Pinpoint the cell where the given text exists, returning its [x, y] midpoint coordinate. 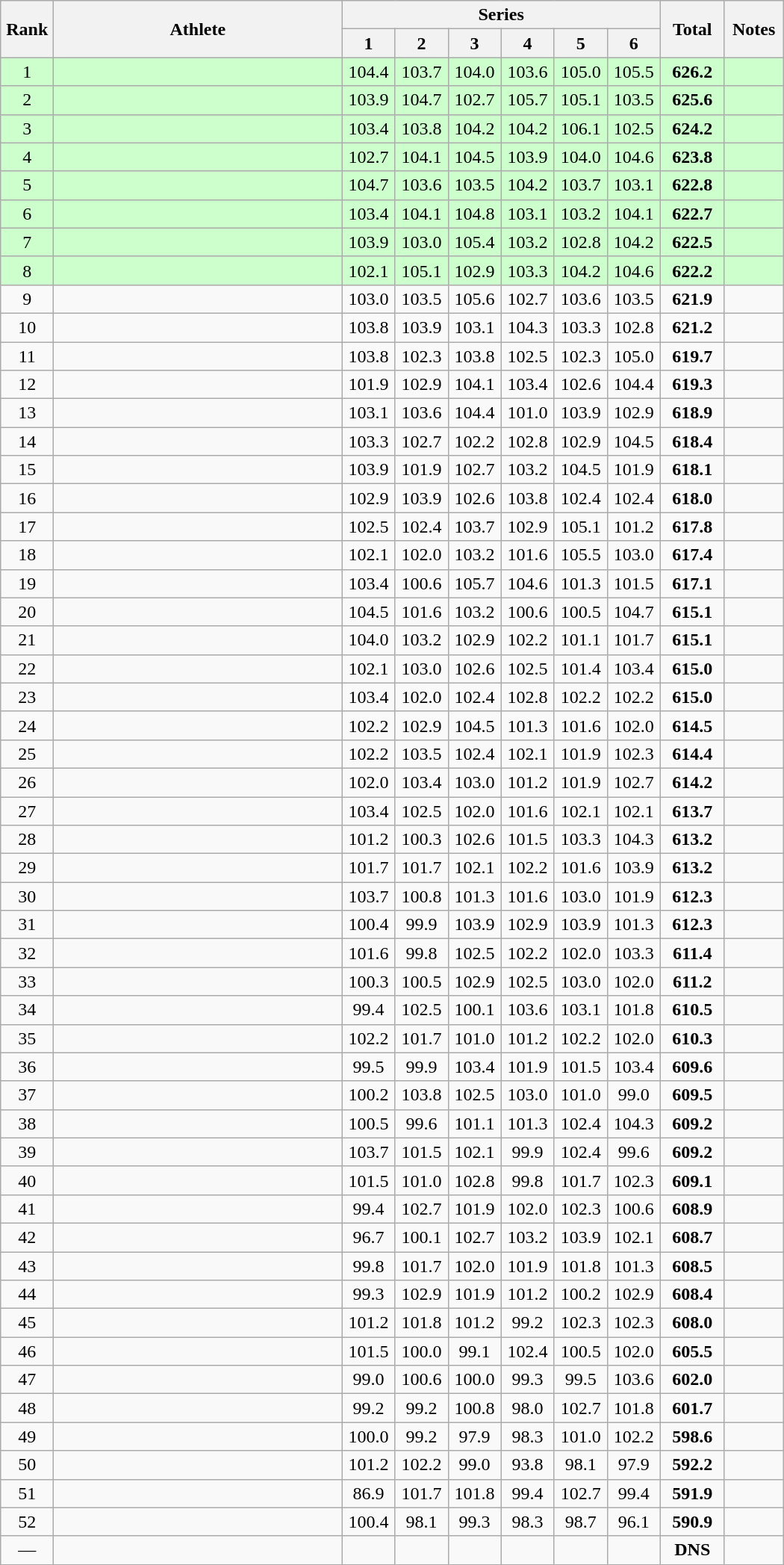
7 [27, 242]
38 [27, 1124]
48 [27, 1408]
98.7 [581, 1522]
18 [27, 555]
DNS [692, 1550]
20 [27, 612]
608.4 [692, 1295]
27 [27, 811]
617.1 [692, 583]
12 [27, 385]
605.5 [692, 1351]
622.8 [692, 185]
96.1 [633, 1522]
46 [27, 1351]
618.1 [692, 470]
622.2 [692, 270]
Series [501, 15]
608.0 [692, 1323]
21 [27, 640]
623.8 [692, 157]
618.9 [692, 413]
622.5 [692, 242]
Notes [754, 29]
617.8 [692, 527]
16 [27, 498]
104.8 [475, 214]
51 [27, 1493]
105.4 [475, 242]
32 [27, 953]
17 [27, 527]
96.7 [369, 1237]
33 [27, 982]
598.6 [692, 1437]
50 [27, 1465]
9 [27, 299]
24 [27, 725]
25 [27, 754]
619.7 [692, 356]
29 [27, 868]
105.6 [475, 299]
618.4 [692, 441]
19 [27, 583]
618.0 [692, 498]
625.6 [692, 100]
36 [27, 1067]
43 [27, 1266]
93.8 [527, 1465]
610.3 [692, 1038]
608.5 [692, 1266]
99.1 [475, 1351]
22 [27, 669]
34 [27, 1010]
— [27, 1550]
28 [27, 840]
37 [27, 1095]
42 [27, 1237]
611.2 [692, 982]
608.7 [692, 1237]
626.2 [692, 72]
49 [27, 1437]
609.5 [692, 1095]
101.4 [581, 669]
614.2 [692, 782]
86.9 [369, 1493]
31 [27, 925]
610.5 [692, 1010]
601.7 [692, 1408]
Total [692, 29]
15 [27, 470]
106.1 [581, 128]
41 [27, 1209]
39 [27, 1152]
30 [27, 896]
Athlete [198, 29]
14 [27, 441]
624.2 [692, 128]
26 [27, 782]
98.0 [527, 1408]
13 [27, 413]
619.3 [692, 385]
47 [27, 1380]
11 [27, 356]
609.1 [692, 1180]
35 [27, 1038]
52 [27, 1522]
617.4 [692, 555]
44 [27, 1295]
614.5 [692, 725]
45 [27, 1323]
8 [27, 270]
590.9 [692, 1522]
23 [27, 697]
602.0 [692, 1380]
621.2 [692, 327]
Rank [27, 29]
591.9 [692, 1493]
10 [27, 327]
622.7 [692, 214]
614.4 [692, 754]
40 [27, 1180]
609.6 [692, 1067]
592.2 [692, 1465]
613.7 [692, 811]
608.9 [692, 1209]
611.4 [692, 953]
621.9 [692, 299]
